Return (X, Y) of the center of cell containing provided text 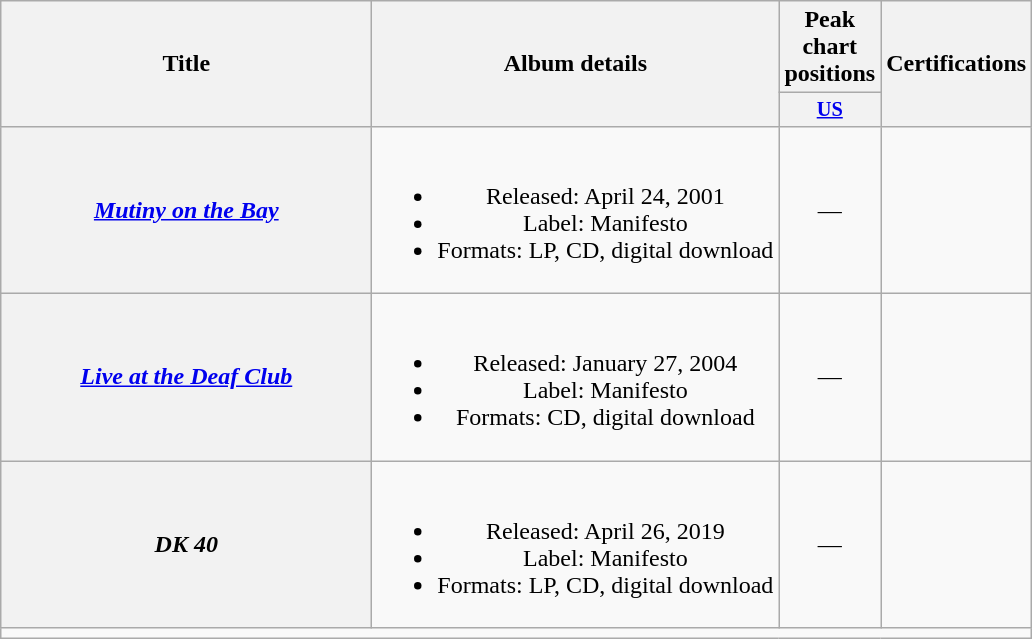
DK 40 (186, 544)
Live at the Deaf Club (186, 378)
Released: January 27, 2004Label: ManifestoFormats: CD, digital download (576, 378)
Peak chart positions (830, 47)
Released: April 26, 2019Label: ManifestoFormats: LP, CD, digital download (576, 544)
Certifications (956, 64)
US (830, 110)
Mutiny on the Bay (186, 210)
Released: April 24, 2001Label: ManifestoFormats: LP, CD, digital download (576, 210)
Album details (576, 64)
Title (186, 64)
